Scan for the cell matching the given text and deliver its [x, y] coordinate at center. 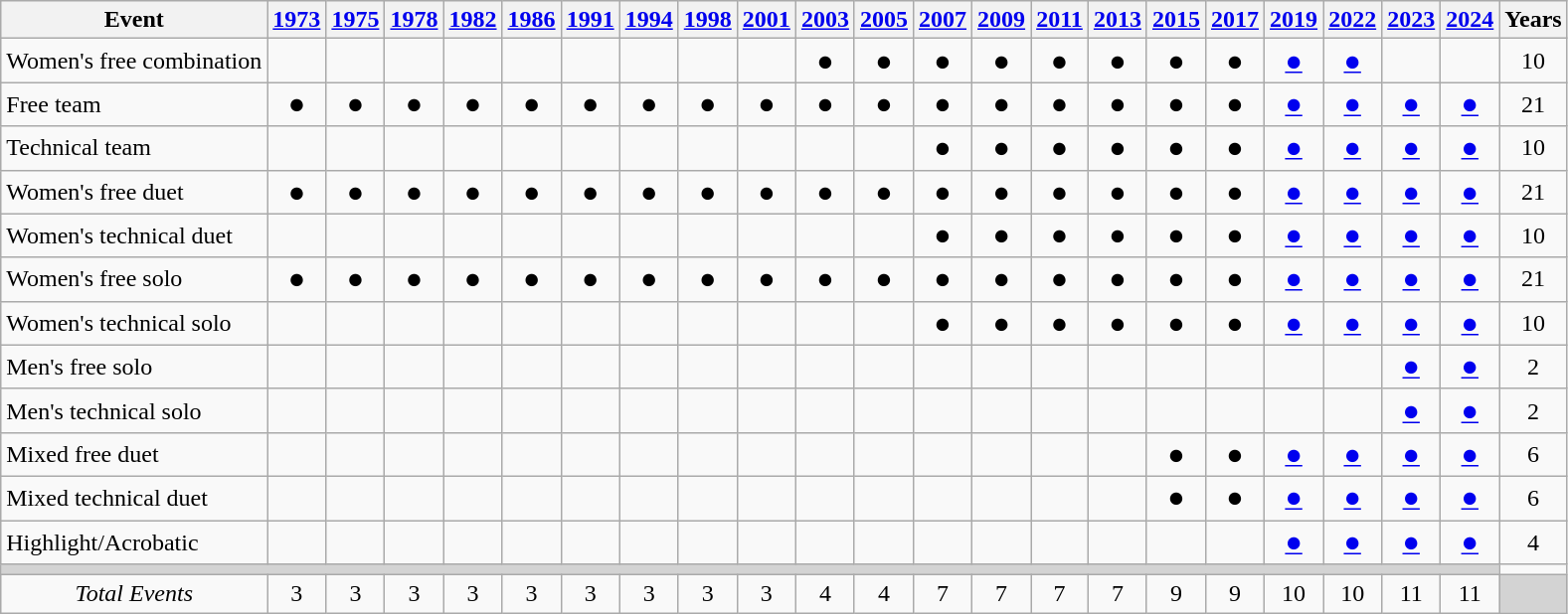
Free team [134, 104]
Technical team [134, 148]
Mixed technical duet [134, 498]
1978 [414, 20]
2007 [943, 20]
2009 [1002, 20]
Total Events [134, 594]
Event [134, 20]
2001 [766, 20]
Men's free solo [134, 367]
2024 [1470, 20]
2015 [1175, 20]
Mixed free duet [134, 454]
Men's technical solo [134, 410]
2017 [1235, 20]
Women's technical solo [134, 323]
Women's technical duet [134, 235]
2011 [1060, 20]
2003 [825, 20]
Women's free duet [134, 192]
1998 [708, 20]
2023 [1412, 20]
Women's free combination [134, 61]
1973 [296, 20]
2022 [1352, 20]
Highlight/Acrobatic [134, 542]
1975 [356, 20]
1982 [473, 20]
1986 [531, 20]
1991 [591, 20]
2019 [1295, 20]
2005 [883, 20]
Years [1533, 20]
2013 [1118, 20]
1994 [648, 20]
Women's free solo [134, 279]
